Scan for the cell matching the given text and deliver its [x, y] coordinate at center. 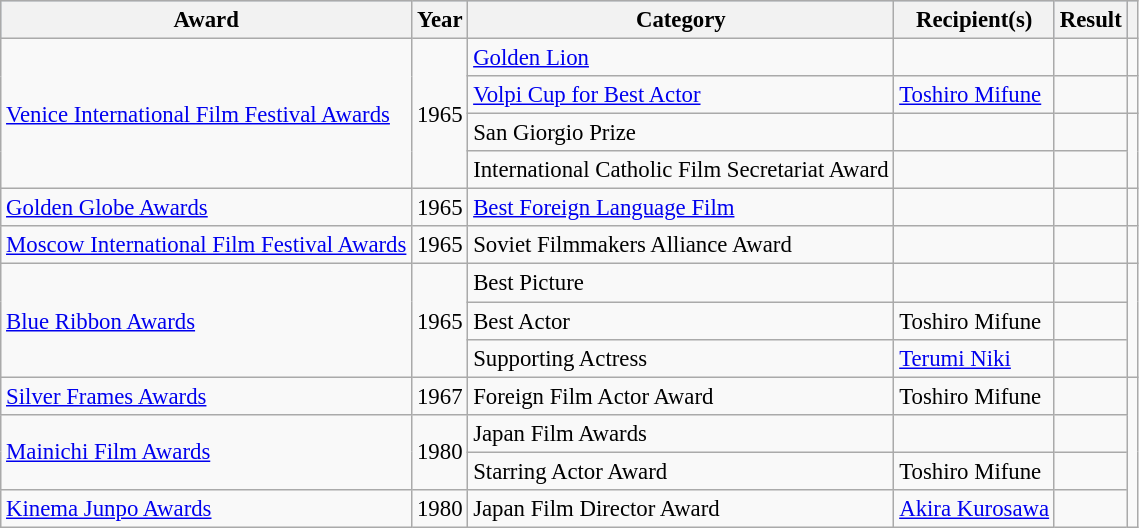
Result [1090, 20]
Golden Lion [681, 58]
Venice International Film Festival Awards [206, 114]
Volpi Cup for Best Actor [681, 95]
Year [440, 20]
Foreign Film Actor Award [681, 396]
Soviet Filmmakers Alliance Award [681, 245]
Supporting Actress [681, 358]
Award [206, 20]
Kinema Junpo Awards [206, 509]
Starring Actor Award [681, 471]
Best Foreign Language Film [681, 208]
Best Picture [681, 283]
Terumi Niki [974, 358]
1967 [440, 396]
Category [681, 20]
Japan Film Awards [681, 433]
San Giorgio Prize [681, 133]
Akira Kurosawa [974, 509]
International Catholic Film Secretariat Award [681, 170]
Mainichi Film Awards [206, 452]
Japan Film Director Award [681, 509]
Recipient(s) [974, 20]
Blue Ribbon Awards [206, 320]
Moscow International Film Festival Awards [206, 245]
Best Actor [681, 321]
Golden Globe Awards [206, 208]
Silver Frames Awards [206, 396]
